Pinpoint the cell where the given text exists, returning its [x, y] midpoint coordinate. 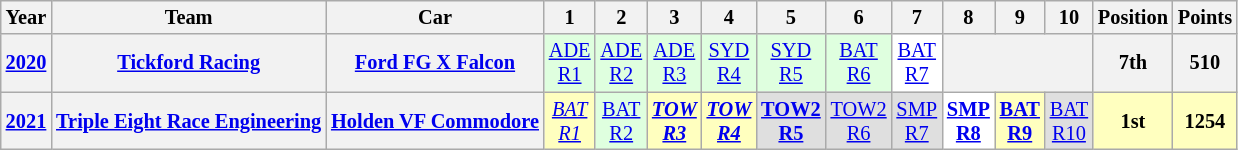
ADER3 [674, 63]
10 [1069, 17]
Team [188, 17]
Triple Eight Race Engineering [188, 121]
TOWR3 [674, 121]
BATR10 [1069, 121]
1st [1133, 121]
BATR1 [570, 121]
TOW2R6 [859, 121]
510 [1205, 63]
2020 [26, 63]
1254 [1205, 121]
Points [1205, 17]
Position [1133, 17]
ADER1 [570, 63]
ADER2 [621, 63]
7 [917, 17]
SMPR8 [968, 121]
2 [621, 17]
SMPR7 [917, 121]
Tickford Racing [188, 63]
2021 [26, 121]
BATR7 [917, 63]
6 [859, 17]
BATR2 [621, 121]
BATR6 [859, 63]
1 [570, 17]
9 [1020, 17]
4 [730, 17]
Car [435, 17]
Holden VF Commodore [435, 121]
Ford FG X Falcon [435, 63]
Year [26, 17]
TOWR4 [730, 121]
BATR9 [1020, 121]
3 [674, 17]
5 [790, 17]
SYDR4 [730, 63]
TOW2R5 [790, 121]
8 [968, 17]
7th [1133, 63]
SYDR5 [790, 63]
